For the text-containing cell, return its midpoint in (x, y) coordinate format. 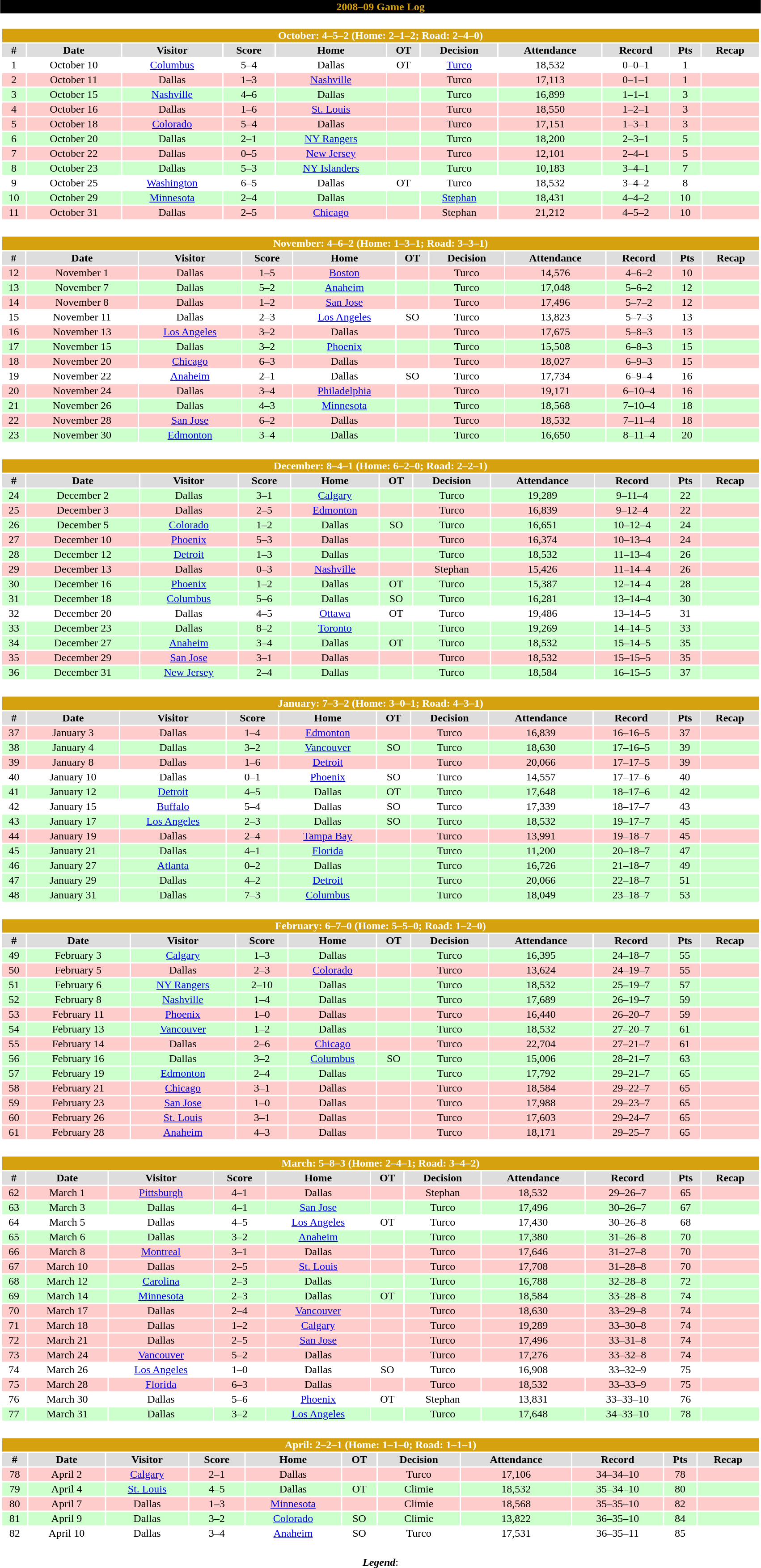
Washington (172, 183)
26–19–7 (631, 1000)
14 (13, 303)
25 (13, 510)
6–10–4 (639, 391)
9–11–4 (632, 496)
January 21 (73, 851)
4 (13, 110)
58 (14, 1088)
17,603 (541, 1118)
38 (14, 748)
34–34–10 (617, 1475)
October 15 (74, 94)
15,006 (541, 1059)
11 (13, 212)
10,183 (550, 169)
16,726 (541, 866)
13,991 (541, 836)
21,212 (550, 212)
27–21–7 (631, 1044)
January 4 (73, 748)
28–21–7 (631, 1059)
17,708 (533, 1266)
4–6 (249, 94)
December 10 (83, 540)
February 11 (78, 1014)
1–3–1 (636, 124)
Boston (344, 273)
29–22–7 (631, 1088)
18,027 (555, 362)
6–5 (249, 183)
6–9–3 (639, 362)
January 19 (73, 836)
27 (13, 540)
October 16 (74, 110)
0–1–1 (636, 80)
26–20–7 (631, 1014)
Montreal (161, 1252)
January 17 (73, 821)
11,200 (541, 851)
14,557 (541, 777)
16–15–5 (632, 673)
16,651 (543, 525)
0–3 (264, 569)
February 21 (78, 1088)
33–30–8 (627, 1325)
8–2 (264, 628)
22,704 (541, 1044)
66 (13, 1252)
1–1–1 (636, 94)
33–31–8 (627, 1340)
March 26 (67, 1370)
October 11 (74, 80)
4–4–2 (636, 198)
23 (13, 435)
10–13–4 (632, 540)
33–33–9 (627, 1384)
17,646 (533, 1252)
19–18–7 (631, 836)
November 1 (82, 273)
18,049 (541, 895)
October 31 (74, 212)
January 12 (73, 792)
5–6–2 (639, 287)
7–3 (252, 895)
November 28 (82, 421)
33–29–8 (627, 1311)
13,624 (541, 970)
February 5 (78, 970)
17,151 (550, 124)
21–18–7 (631, 866)
19,171 (555, 391)
41 (14, 792)
19,486 (543, 614)
14,576 (555, 273)
79 (14, 1489)
6–2 (266, 421)
February 14 (78, 1044)
February 13 (78, 1029)
March 5 (67, 1222)
February 28 (78, 1132)
12–14–4 (632, 584)
1–5 (266, 273)
6 (13, 139)
Carolina (161, 1281)
February 26 (78, 1118)
March 21 (67, 1340)
February 6 (78, 985)
March 8 (67, 1252)
November 15 (82, 346)
54 (14, 1029)
34 (13, 643)
31–26–8 (627, 1237)
February 19 (78, 1073)
January 3 (73, 733)
33–32–8 (627, 1355)
8–11–4 (639, 435)
December 16 (83, 584)
17–16–5 (631, 748)
29 (13, 569)
9–12–4 (632, 510)
March 1 (67, 1193)
18,200 (550, 139)
13,822 (516, 1518)
March 30 (67, 1399)
March: 5–8–3 (Home: 2–4–1; Road: 3–4–2) (380, 1163)
November 8 (82, 303)
December 5 (83, 525)
November 13 (82, 332)
0–2 (252, 866)
17–17–6 (631, 777)
18,431 (550, 198)
March 17 (67, 1311)
0–0–1 (636, 65)
16,788 (533, 1281)
5–8–3 (639, 332)
24–19–7 (631, 970)
2–10 (262, 985)
December 29 (83, 658)
October 18 (74, 124)
2 (13, 80)
December 3 (83, 510)
18,171 (541, 1132)
2008–09 Game Log (380, 7)
April 4 (66, 1489)
October 20 (74, 139)
15,387 (543, 584)
17–17–5 (631, 762)
18–17–6 (631, 792)
52 (14, 1000)
April 7 (66, 1504)
32 (13, 614)
27–20–7 (631, 1029)
16,650 (555, 435)
Philadelphia (344, 391)
March 6 (67, 1237)
March 28 (67, 1384)
85 (680, 1534)
17,675 (555, 332)
21 (13, 405)
19,269 (543, 628)
November 11 (82, 317)
November: 4–6–2 (Home: 1–3–1; Road: 3–3–1) (380, 244)
31–27–8 (627, 1252)
69 (13, 1296)
46 (14, 866)
20–18–7 (631, 851)
January 10 (73, 777)
4–5–2 (636, 212)
11–13–4 (632, 555)
December 27 (83, 643)
March 24 (67, 1355)
16,281 (543, 599)
February: 6–7–0 (Home: 5–5–0; Road: 1–2–0) (380, 926)
16,374 (543, 540)
December 2 (83, 496)
17,380 (533, 1237)
17,339 (541, 807)
16,899 (550, 94)
4–6–2 (639, 273)
0–5 (249, 153)
11–14–4 (632, 569)
33–28–8 (627, 1296)
0–1 (252, 777)
22–18–7 (631, 880)
36 (13, 673)
84 (680, 1518)
35–35–10 (617, 1504)
October 23 (74, 169)
October: 4–5–2 (Home: 2–1–2; Road: 2–4–0) (380, 35)
15–14–5 (632, 643)
17,689 (541, 1000)
34–33–10 (627, 1414)
March 3 (67, 1207)
36–35–11 (617, 1534)
Tampa Bay (328, 836)
6–9–4 (639, 376)
48 (14, 895)
17,734 (555, 376)
4–2 (252, 880)
January 15 (73, 807)
Pittsburgh (161, 1193)
March 18 (67, 1325)
November 24 (82, 391)
31–28–8 (627, 1266)
15,508 (555, 346)
November 22 (82, 376)
November 30 (82, 435)
October 10 (74, 65)
64 (13, 1222)
November 20 (82, 362)
12,101 (550, 153)
9 (13, 183)
29–24–7 (631, 1118)
March 14 (67, 1296)
7–11–4 (639, 421)
October 25 (74, 183)
33–33–10 (627, 1399)
December 13 (83, 569)
6–8–3 (639, 346)
44 (14, 836)
29–21–7 (631, 1073)
December: 8–4–1 (Home: 6–2–0; Road: 2–2–1) (380, 466)
56 (14, 1059)
35–34–10 (617, 1489)
March 10 (67, 1266)
2–3–1 (636, 139)
February 3 (78, 955)
15,426 (543, 569)
60 (14, 1118)
October 22 (74, 153)
January 29 (73, 880)
Ottawa (335, 614)
17,988 (541, 1103)
March 31 (67, 1414)
29–26–7 (627, 1193)
16,440 (541, 1014)
16–16–5 (631, 733)
February 23 (78, 1103)
February 8 (78, 1000)
17,430 (533, 1222)
April 2 (66, 1475)
NY Islanders (331, 169)
5–7–3 (639, 317)
January: 7–3–2 (Home: 3–0–1; Road: 4–3–1) (380, 703)
17,531 (516, 1534)
32–28–8 (627, 1281)
14–14–5 (632, 628)
December 23 (83, 628)
23–18–7 (631, 895)
3–4–1 (636, 169)
7–10–4 (639, 405)
13–14–4 (632, 599)
December 20 (83, 614)
71 (13, 1325)
33–32–9 (627, 1370)
73 (13, 1355)
36–35–10 (617, 1518)
17,276 (533, 1355)
18,550 (550, 110)
17,048 (555, 287)
30–26–7 (627, 1207)
29–23–7 (631, 1103)
30–26–8 (627, 1222)
Toronto (335, 628)
50 (14, 970)
17 (13, 346)
December 31 (83, 673)
December 12 (83, 555)
April 10 (66, 1534)
77 (13, 1414)
5–7–2 (639, 303)
25–19–7 (631, 985)
13–14–5 (632, 614)
10–12–4 (632, 525)
17,113 (550, 80)
December 18 (83, 599)
19–17–7 (631, 821)
17,106 (516, 1475)
24–18–7 (631, 955)
April: 2–2–1 (Home: 1–1–0; Road: 1–1–1) (380, 1445)
16,908 (533, 1370)
Buffalo (173, 807)
April 9 (66, 1518)
62 (13, 1193)
February 16 (78, 1059)
November 26 (82, 405)
January 8 (73, 762)
17,792 (541, 1073)
March 12 (67, 1281)
Atlanta (173, 866)
1–2–1 (636, 110)
3–4–2 (636, 183)
November 7 (82, 287)
13,831 (533, 1399)
16,395 (541, 955)
29–25–7 (631, 1132)
2–4–1 (636, 153)
January 27 (73, 866)
January 31 (73, 895)
81 (14, 1518)
19 (13, 376)
2–6 (262, 1044)
13,823 (555, 317)
October 29 (74, 198)
18–17–7 (631, 807)
15–15–5 (632, 658)
